Return the (X, Y) coordinate for the center point of the cell that contains the specified text.  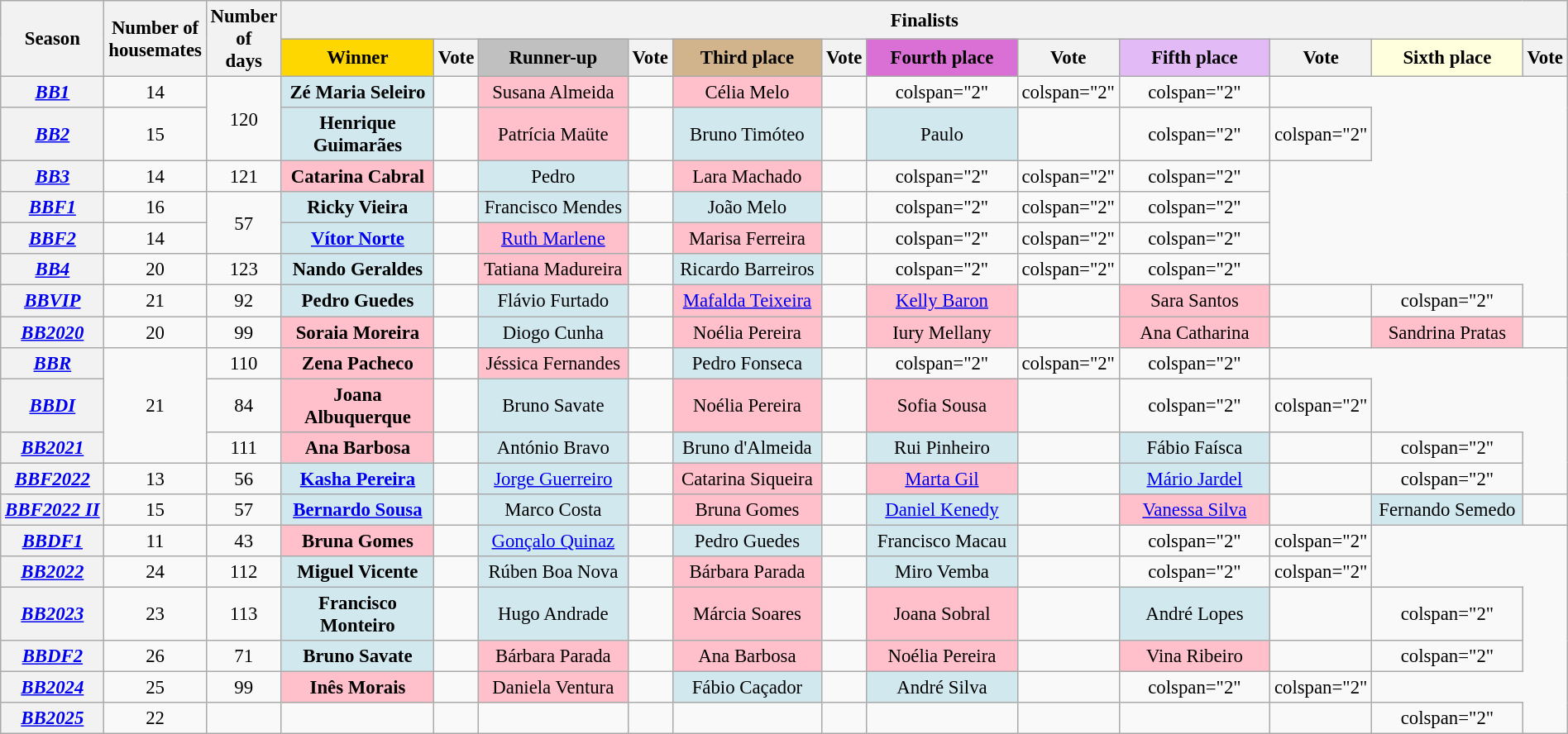
Tatiana Madureira (554, 270)
Jéssica Fernandes (554, 363)
56 (243, 479)
BBF2022 (53, 479)
Fábio Faísca (1194, 447)
Marta Gil (942, 479)
Winner (357, 58)
Mário Jardel (1194, 479)
Vina Ribeiro (1194, 656)
11 (155, 541)
123 (243, 270)
BB2022 (53, 572)
Soraia Moreira (357, 332)
13 (155, 479)
Diogo Cunha (554, 332)
84 (243, 405)
BB2020 (53, 332)
Daniel Kenedy (942, 510)
BB2025 (53, 718)
Inês Morais (357, 688)
Bernardo Sousa (357, 510)
Ana Catharina (1194, 332)
Paulo (942, 134)
Kelly Baron (942, 301)
Catarina Cabral (357, 177)
António Bravo (554, 447)
111 (243, 447)
Mafalda Teixeira (747, 301)
Rúben Boa Nova (554, 572)
Gonçalo Quinaz (554, 541)
110 (243, 363)
Marco Costa (554, 510)
Fernando Semedo (1447, 510)
Vanessa Silva (1194, 510)
BBR (53, 363)
Nando Geraldes (357, 270)
Bruno Timóteo (747, 134)
BB2024 (53, 688)
Number ofdays (243, 39)
Francisco Mendes (554, 207)
Pedro Fonseca (747, 363)
BB2 (53, 134)
BB1 (53, 93)
Pedro (554, 177)
BBVIP (53, 301)
Lara Machado (747, 177)
Catarina Siqueira (747, 479)
Miro Vemba (942, 572)
Jorge Guerreiro (554, 479)
43 (243, 541)
Célia Melo (747, 93)
Márcia Soares (747, 613)
André Silva (942, 688)
22 (155, 718)
BB2023 (53, 613)
23 (155, 613)
Sofia Sousa (942, 405)
Marisa Ferreira (747, 239)
Season (53, 39)
121 (243, 177)
Runner-up (554, 58)
BBF1 (53, 207)
Susana Almeida (554, 93)
92 (243, 301)
Vítor Norte (357, 239)
Zena Pacheco (357, 363)
Daniela Ventura (554, 688)
BB2021 (53, 447)
Sara Santos (1194, 301)
André Lopes (1194, 613)
16 (155, 207)
Bruno d'Almeida (747, 447)
Kasha Pereira (357, 479)
BB4 (53, 270)
Patrícia Maüte (554, 134)
Francisco Monteiro (357, 613)
Henrique Guimarães (357, 134)
Number ofhousemates (155, 39)
Ruth Marlene (554, 239)
Fifth place (1194, 58)
25 (155, 688)
BBDF2 (53, 656)
71 (243, 656)
Rui Pinheiro (942, 447)
BBF2 (53, 239)
Iury Mellany (942, 332)
Third place (747, 58)
24 (155, 572)
120 (243, 119)
Zé Maria Seleiro (357, 93)
Miguel Vicente (357, 572)
Joana Albuquerque (357, 405)
Sandrina Pratas (1447, 332)
João Melo (747, 207)
26 (155, 656)
Fourth place (942, 58)
BBDI (53, 405)
Fábio Caçador (747, 688)
Flávio Furtado (554, 301)
Joana Sobral (942, 613)
Finalists (925, 20)
112 (243, 572)
Sixth place (1447, 58)
Ricky Vieira (357, 207)
BBDF1 (53, 541)
Francisco Macau (942, 541)
113 (243, 613)
Ricardo Barreiros (747, 270)
Hugo Andrade (554, 613)
BB3 (53, 177)
BBF2022 II (53, 510)
